Pinpoint the cell where the given text exists, returning its (x, y) midpoint coordinate. 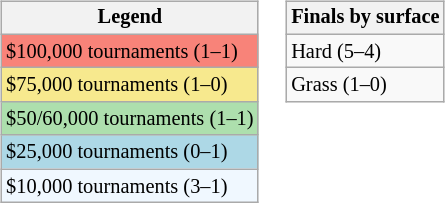
Legend (130, 18)
$25,000 tournaments (0–1) (130, 152)
$10,000 tournaments (3–1) (130, 186)
$50/60,000 tournaments (1–1) (130, 119)
Hard (5–4) (365, 51)
$75,000 tournaments (1–0) (130, 85)
$100,000 tournaments (1–1) (130, 51)
Finals by surface (365, 18)
Grass (1–0) (365, 85)
